Return [X, Y] of the center of cell containing provided text 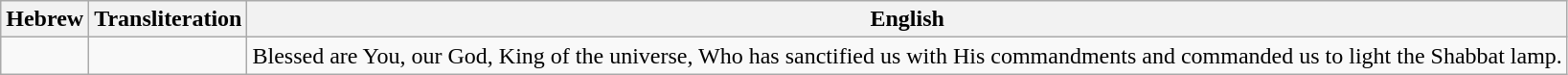
English [907, 19]
Blessed are You, our God, King of the universe, Who has sanctified us with His commandments and commanded us to light the Shabbat lamp. [907, 56]
Transliteration [169, 19]
Hebrew [45, 19]
